Scan for the cell matching the given text and deliver its (x, y) coordinate at center. 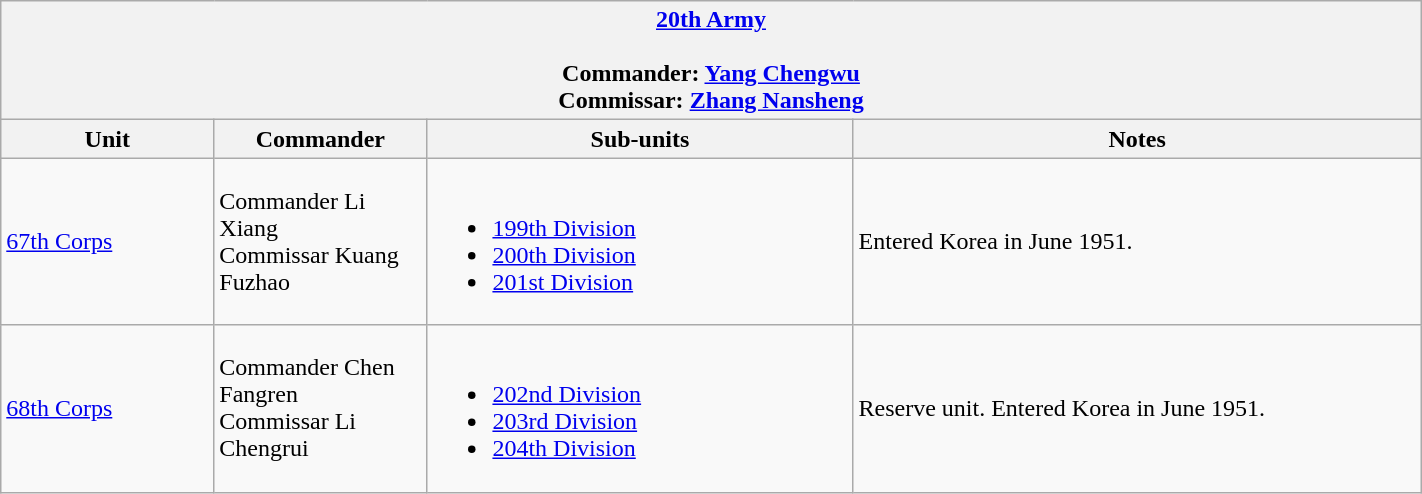
20th ArmyCommander: Yang Chengwu Commissar: Zhang Nansheng (711, 60)
Commander Li XiangCommissar Kuang Fuzhao (320, 242)
Reserve unit. Entered Korea in June 1951. (1137, 408)
Entered Korea in June 1951. (1137, 242)
Unit (108, 139)
68th Corps (108, 408)
Commander Chen FangrenCommissar Li Chengrui (320, 408)
199th Division200th Division201st Division (640, 242)
67th Corps (108, 242)
Notes (1137, 139)
Commander (320, 139)
202nd Division203rd Division204th Division (640, 408)
Sub-units (640, 139)
